Locate the cell with the specified text and output its (X, Y) center coordinate. 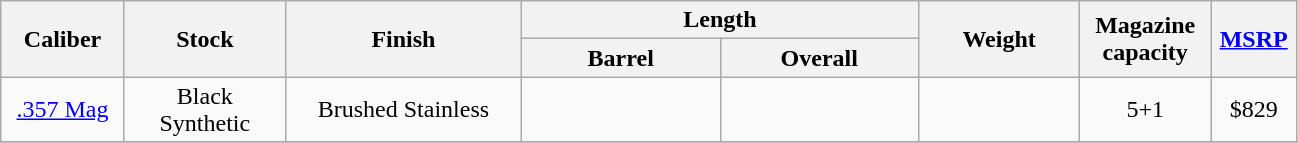
$829 (1254, 110)
5+1 (1146, 110)
Stock (204, 39)
Overall (820, 58)
Caliber (63, 39)
Barrel (620, 58)
MSRP (1254, 39)
Length (720, 20)
Weight (1000, 39)
Magazinecapacity (1146, 39)
Brushed Stainless (403, 110)
.357 Mag (63, 110)
Black Synthetic (204, 110)
Finish (403, 39)
